Search for the cell housing the specified text and yield its (x, y) center coordinate. 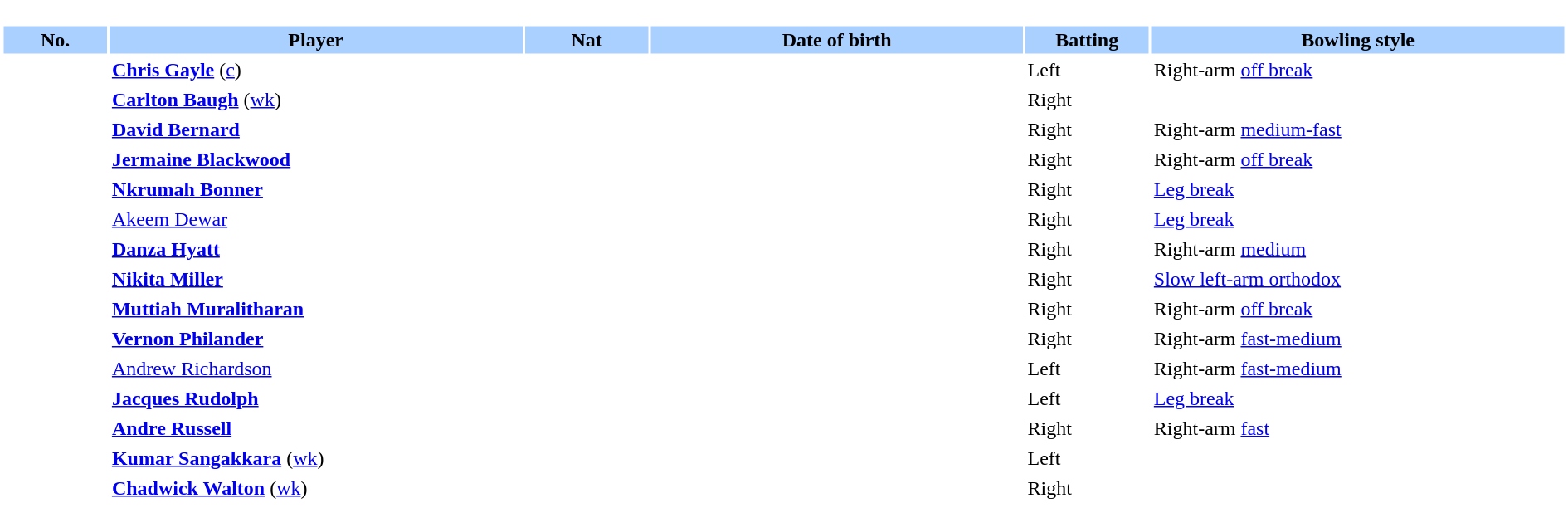
Right-arm medium (1358, 249)
Chadwick Walton (wk) (316, 488)
Nikita Miller (316, 279)
Andre Russell (316, 428)
David Bernard (316, 129)
Vernon Philander (316, 339)
Slow left-arm orthodox (1358, 279)
Kumar Sangakkara (wk) (316, 458)
Date of birth (837, 40)
Nkrumah Bonner (316, 189)
Right-arm fast (1358, 428)
Bowling style (1358, 40)
Chris Gayle (c) (316, 70)
Muttiah Muralitharan (316, 309)
No. (55, 40)
Batting (1087, 40)
Andrew Richardson (316, 369)
Jacques Rudolph (316, 398)
Right-arm medium-fast (1358, 129)
Akeem Dewar (316, 219)
Nat (586, 40)
Player (316, 40)
Jermaine Blackwood (316, 159)
Carlton Baugh (wk) (316, 100)
Danza Hyatt (316, 249)
